Pinpoint the cell where the given text exists, returning its (X, Y) midpoint coordinate. 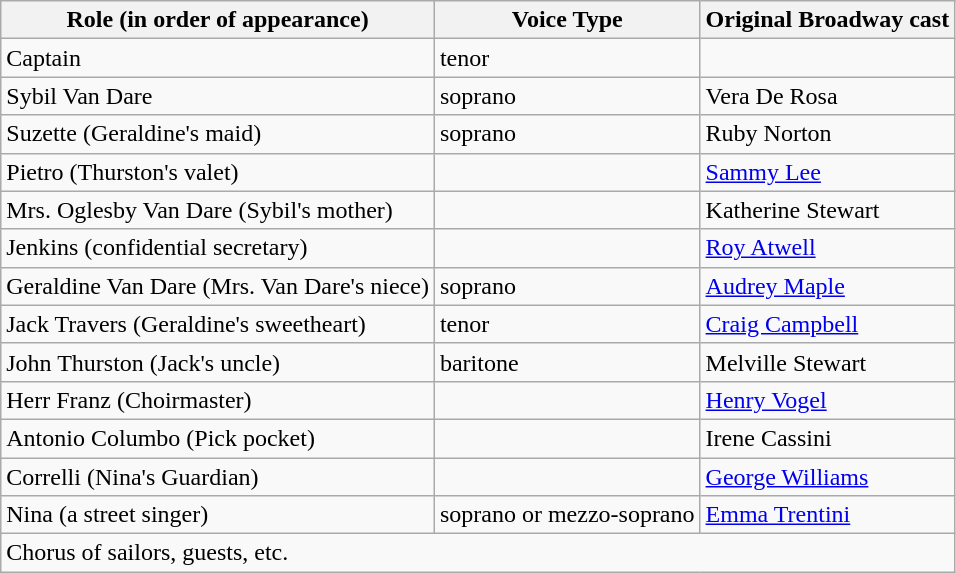
John Thurston (Jack's uncle) (218, 362)
Melville Stewart (828, 362)
Sybil Van Dare (218, 96)
Suzette (Geraldine's maid) (218, 134)
Irene Cassini (828, 438)
Ruby Norton (828, 134)
Audrey Maple (828, 286)
Emma Trentini (828, 515)
Role (in order of appearance) (218, 20)
Captain (218, 58)
Correlli (Nina's Guardian) (218, 477)
Sammy Lee (828, 172)
Geraldine Van Dare (Mrs. Van Dare's niece) (218, 286)
Jenkins (confidential secretary) (218, 248)
Voice Type (567, 20)
George Williams (828, 477)
Jack Travers (Geraldine's sweetheart) (218, 324)
Craig Campbell (828, 324)
Roy Atwell (828, 248)
Herr Franz (Choirmaster) (218, 400)
baritone (567, 362)
Nina (a street singer) (218, 515)
Chorus of sailors, guests, etc. (478, 553)
Antonio Columbo (Pick pocket) (218, 438)
Original Broadway cast (828, 20)
Pietro (Thurston's valet) (218, 172)
Mrs. Oglesby Van Dare (Sybil's mother) (218, 210)
Katherine Stewart (828, 210)
Henry Vogel (828, 400)
soprano or mezzo-soprano (567, 515)
Vera De Rosa (828, 96)
